Determine the [x, y] coordinate at the center of the cell enclosing the given text.  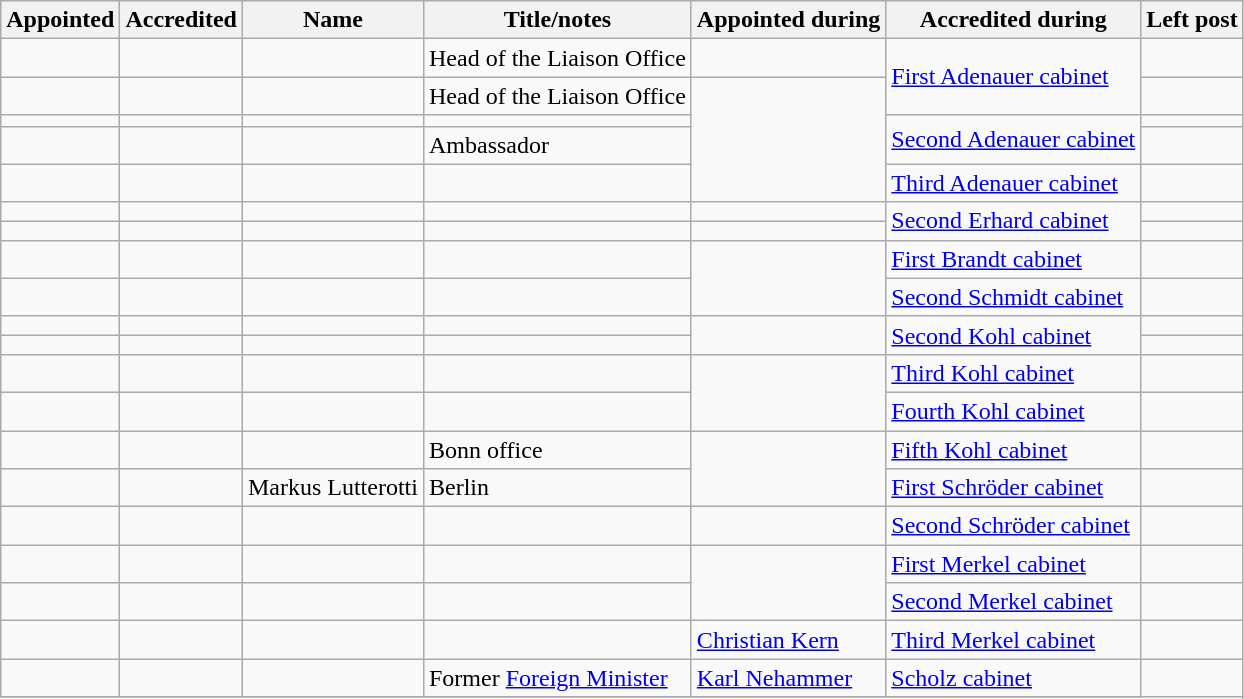
Ambassador [557, 145]
Accredited during [1014, 20]
Berlin [557, 488]
First Adenauer cabinet [1014, 77]
Second Adenauer cabinet [1014, 140]
Accredited [182, 20]
Appointed [60, 20]
Name [332, 20]
First Schröder cabinet [1014, 488]
Markus Lutterotti [332, 488]
Former Foreign Minister [557, 678]
Karl Nehammer [788, 678]
Appointed during [788, 20]
Left post [1192, 20]
Second Schmidt cabinet [1014, 297]
Second Erhard cabinet [1014, 221]
Scholz cabinet [1014, 678]
Fourth Kohl cabinet [1014, 411]
First Merkel cabinet [1014, 564]
Third Merkel cabinet [1014, 640]
Title/notes [557, 20]
Bonn office [557, 449]
First Brandt cabinet [1014, 259]
Fifth Kohl cabinet [1014, 449]
Second Schröder cabinet [1014, 526]
Third Adenauer cabinet [1014, 183]
Second Kohl cabinet [1014, 335]
Third Kohl cabinet [1014, 373]
Christian Kern [788, 640]
Second Merkel cabinet [1014, 602]
